Return (x, y) of the center of cell containing provided text 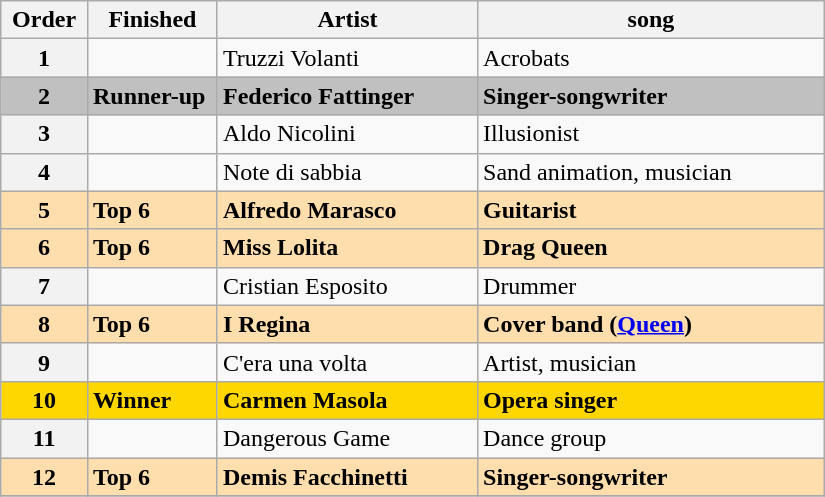
Acrobats (652, 58)
song (652, 20)
Dangerous Game (347, 438)
Sand animation, musician (652, 172)
Order (44, 20)
12 (44, 477)
11 (44, 438)
9 (44, 362)
C'era una volta (347, 362)
2 (44, 96)
Carmen Masola (347, 400)
Note di sabbia (347, 172)
Illusionist (652, 134)
I Regina (347, 324)
7 (44, 286)
Aldo Nicolini (347, 134)
Drag Queen (652, 248)
8 (44, 324)
Cristian Esposito (347, 286)
10 (44, 400)
Cover band (Queen) (652, 324)
Federico Fattinger (347, 96)
Winner (152, 400)
5 (44, 210)
Miss Lolita (347, 248)
Artist (347, 20)
Truzzi Volanti (347, 58)
Guitarist (652, 210)
Runner-up (152, 96)
3 (44, 134)
6 (44, 248)
Artist, musician (652, 362)
4 (44, 172)
1 (44, 58)
Alfredo Marasco (347, 210)
Opera singer (652, 400)
Drummer (652, 286)
Demis Facchinetti (347, 477)
Finished (152, 20)
Dance group (652, 438)
